Locate the cell with the specified text and output its (X, Y) center coordinate. 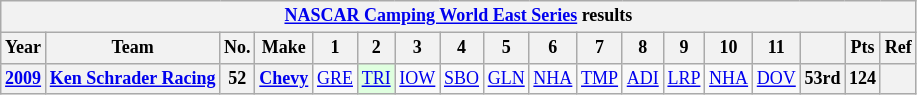
GLN (506, 78)
Make (284, 48)
1 (336, 48)
Team (132, 48)
53rd (822, 78)
11 (776, 48)
4 (462, 48)
5 (506, 48)
8 (642, 48)
Chevy (284, 78)
7 (600, 48)
TMP (600, 78)
10 (729, 48)
DOV (776, 78)
No. (238, 48)
Ken Schrader Racing (132, 78)
52 (238, 78)
Year (24, 48)
Pts (863, 48)
LRP (684, 78)
ADI (642, 78)
2009 (24, 78)
IOW (418, 78)
TRI (376, 78)
GRE (336, 78)
9 (684, 48)
Ref (898, 48)
124 (863, 78)
3 (418, 48)
NASCAR Camping World East Series results (458, 16)
6 (553, 48)
2 (376, 48)
SBO (462, 78)
